Capture the cell that displays the provided text and extract its (x, y) central coordinate. 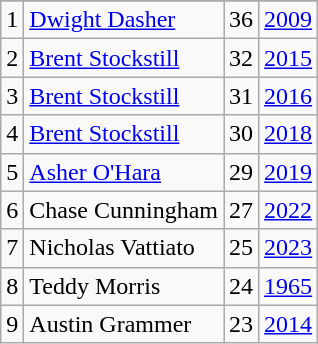
24 (242, 286)
Dwight Dasher (124, 20)
Chase Cunningham (124, 210)
36 (242, 20)
7 (12, 248)
1965 (288, 286)
32 (242, 58)
23 (242, 324)
30 (242, 134)
25 (242, 248)
29 (242, 172)
2009 (288, 20)
Teddy Morris (124, 286)
2016 (288, 96)
2022 (288, 210)
Nicholas Vattiato (124, 248)
4 (12, 134)
2023 (288, 248)
3 (12, 96)
Asher O'Hara (124, 172)
2014 (288, 324)
9 (12, 324)
2019 (288, 172)
1 (12, 20)
Austin Grammer (124, 324)
2018 (288, 134)
27 (242, 210)
5 (12, 172)
6 (12, 210)
31 (242, 96)
2 (12, 58)
2015 (288, 58)
8 (12, 286)
